Scan for the cell matching the given text and deliver its (X, Y) coordinate at center. 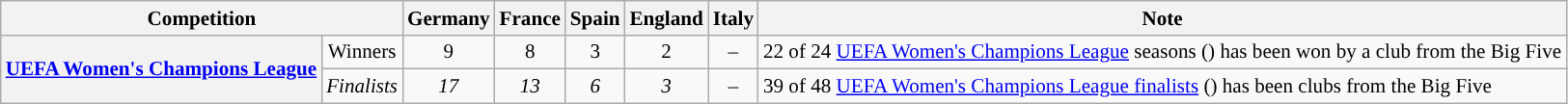
9 (449, 52)
6 (595, 87)
France (531, 17)
Finalists (362, 87)
Spain (595, 17)
Italy (733, 17)
39 of 48 UEFA Women's Champions League finalists () has been clubs from the Big Five (1162, 87)
Note (1162, 17)
22 of 24 UEFA Women's Champions League seasons () has been won by a club from the Big Five (1162, 52)
8 (531, 52)
Germany (449, 17)
England (667, 17)
13 (531, 87)
Winners (362, 52)
2 (667, 52)
UEFA Women's Champions League (161, 69)
17 (449, 87)
Competition (202, 17)
